Find where the given text appears and provide that cell's center as (x, y) coordinate. 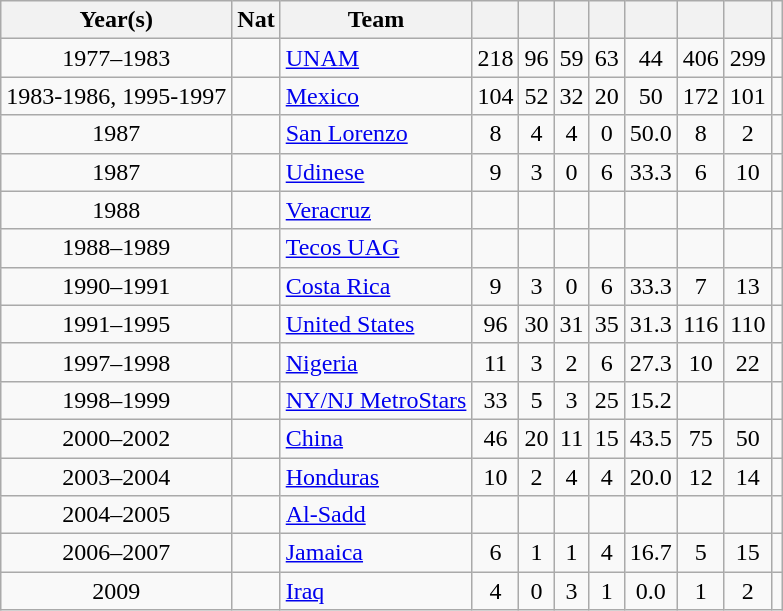
1988–1989 (116, 248)
NY/NJ MetroStars (376, 400)
116 (700, 324)
52 (536, 96)
San Lorenzo (376, 134)
75 (700, 438)
UNAM (376, 58)
13 (748, 286)
15.2 (650, 400)
Nigeria (376, 362)
Tecos UAG (376, 248)
31 (572, 324)
1988 (116, 210)
2000–2002 (116, 438)
Mexico (376, 96)
Jamaica (376, 553)
Nat (256, 20)
Year(s) (116, 20)
299 (748, 58)
59 (572, 58)
2004–2005 (116, 515)
43.5 (650, 438)
44 (650, 58)
1983-1986, 1995-1997 (116, 96)
33 (496, 400)
2003–2004 (116, 477)
Costa Rica (376, 286)
22 (748, 362)
1977–1983 (116, 58)
30 (536, 324)
Udinese (376, 172)
1997–1998 (116, 362)
2006–2007 (116, 553)
12 (700, 477)
218 (496, 58)
1998–1999 (116, 400)
0.0 (650, 591)
1990–1991 (116, 286)
32 (572, 96)
Iraq (376, 591)
25 (606, 400)
63 (606, 58)
27.3 (650, 362)
Team (376, 20)
172 (700, 96)
35 (606, 324)
2009 (116, 591)
14 (748, 477)
31.3 (650, 324)
1991–1995 (116, 324)
406 (700, 58)
46 (496, 438)
Veracruz (376, 210)
7 (700, 286)
104 (496, 96)
China (376, 438)
United States (376, 324)
101 (748, 96)
Honduras (376, 477)
50.0 (650, 134)
Al-Sadd (376, 515)
16.7 (650, 553)
20.0 (650, 477)
110 (748, 324)
